Locate the cell with the specified text and output its (x, y) center coordinate. 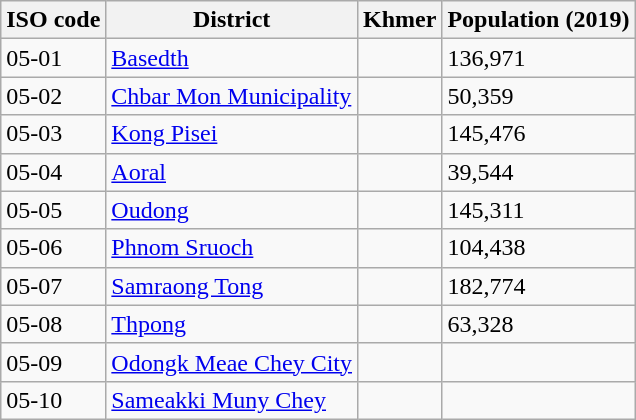
182,774 (538, 286)
104,438 (538, 248)
145,311 (538, 210)
District (232, 20)
50,359 (538, 96)
05-03 (54, 134)
05-06 (54, 248)
Odongk Meae Chey City (232, 362)
Basedth (232, 58)
05-09 (54, 362)
05-08 (54, 324)
05-07 (54, 286)
Phnom Sruoch (232, 248)
05-04 (54, 172)
Thpong (232, 324)
05-05 (54, 210)
ISO code (54, 20)
05-01 (54, 58)
05-02 (54, 96)
Kong Pisei (232, 134)
Oudong (232, 210)
63,328 (538, 324)
Sameakki Muny Chey (232, 400)
Chbar Mon Municipality (232, 96)
Khmer (400, 20)
Aoral (232, 172)
Population (2019) (538, 20)
Samraong Tong (232, 286)
136,971 (538, 58)
39,544 (538, 172)
145,476 (538, 134)
05-10 (54, 400)
